Identify which cell holds the provided text, then report its (x, y) central coordinate. 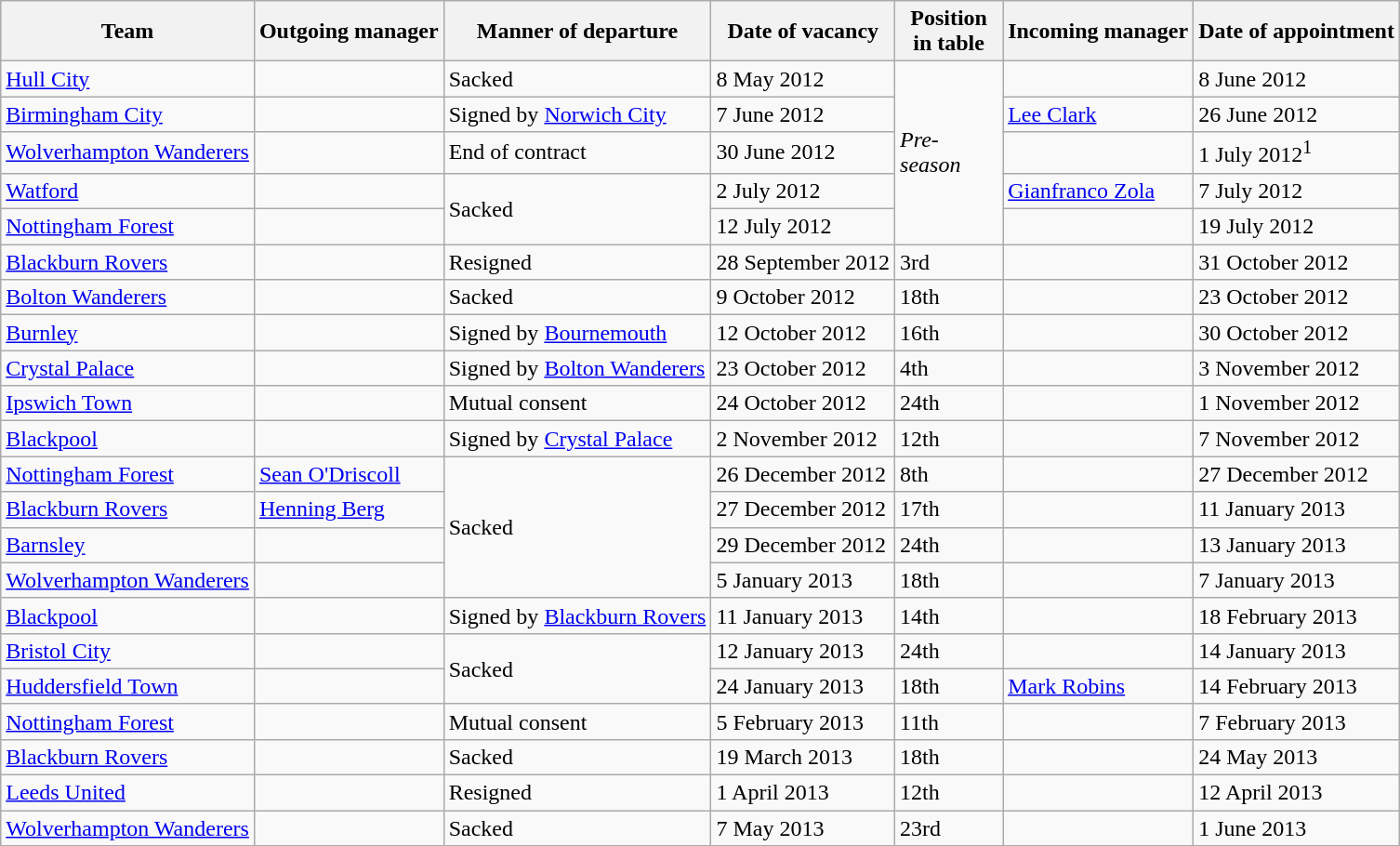
14 January 2013 (1297, 651)
30 June 2012 (803, 152)
Signed by Norwich City (577, 114)
Signed by Crystal Palace (577, 439)
Mark Robins (1099, 686)
Date of vacancy (803, 32)
Pre-season (949, 152)
Signed by Bolton Wanderers (577, 368)
1 June 2013 (1297, 828)
29 December 2012 (803, 545)
5 February 2013 (803, 721)
14th (949, 615)
Birmingham City (128, 114)
14 February 2013 (1297, 686)
Manner of departure (577, 32)
7 February 2013 (1297, 721)
7 June 2012 (803, 114)
Lee Clark (1099, 114)
26 December 2012 (803, 474)
7 May 2013 (803, 828)
23rd (949, 828)
Ipswich Town (128, 403)
Bolton Wanderers (128, 297)
4th (949, 368)
3 November 2012 (1297, 368)
11th (949, 721)
12 January 2013 (803, 651)
13 January 2013 (1297, 545)
7 November 2012 (1297, 439)
12 April 2013 (1297, 793)
Bristol City (128, 651)
Date of appointment (1297, 32)
19 July 2012 (1297, 227)
Position in table (949, 32)
16th (949, 333)
Watford (128, 191)
17th (949, 509)
Henning Berg (349, 509)
24 January 2013 (803, 686)
24 May 2013 (1297, 757)
Leeds United (128, 793)
Team (128, 32)
Crystal Palace (128, 368)
Hull City (128, 79)
7 January 2013 (1297, 580)
26 June 2012 (1297, 114)
Gianfranco Zola (1099, 191)
Incoming manager (1099, 32)
2 July 2012 (803, 191)
8th (949, 474)
5 January 2013 (803, 580)
18 February 2013 (1297, 615)
1 November 2012 (1297, 403)
2 November 2012 (803, 439)
Burnley (128, 333)
12 July 2012 (803, 227)
1 April 2013 (803, 793)
9 October 2012 (803, 297)
Outgoing manager (349, 32)
8 June 2012 (1297, 79)
31 October 2012 (1297, 262)
19 March 2013 (803, 757)
8 May 2012 (803, 79)
Barnsley (128, 545)
24 October 2012 (803, 403)
3rd (949, 262)
Huddersfield Town (128, 686)
1 July 20121 (1297, 152)
30 October 2012 (1297, 333)
28 September 2012 (803, 262)
12 October 2012 (803, 333)
Signed by Blackburn Rovers (577, 615)
Sean O'Driscoll (349, 474)
7 July 2012 (1297, 191)
End of contract (577, 152)
Signed by Bournemouth (577, 333)
